Locate the cell with the specified text and output its [x, y] center coordinate. 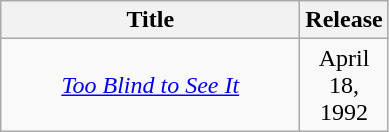
Release [344, 20]
Too Blind to See It [150, 85]
April 18, 1992 [344, 85]
Title [150, 20]
